Find where the given text appears and provide that cell's center as (X, Y) coordinate. 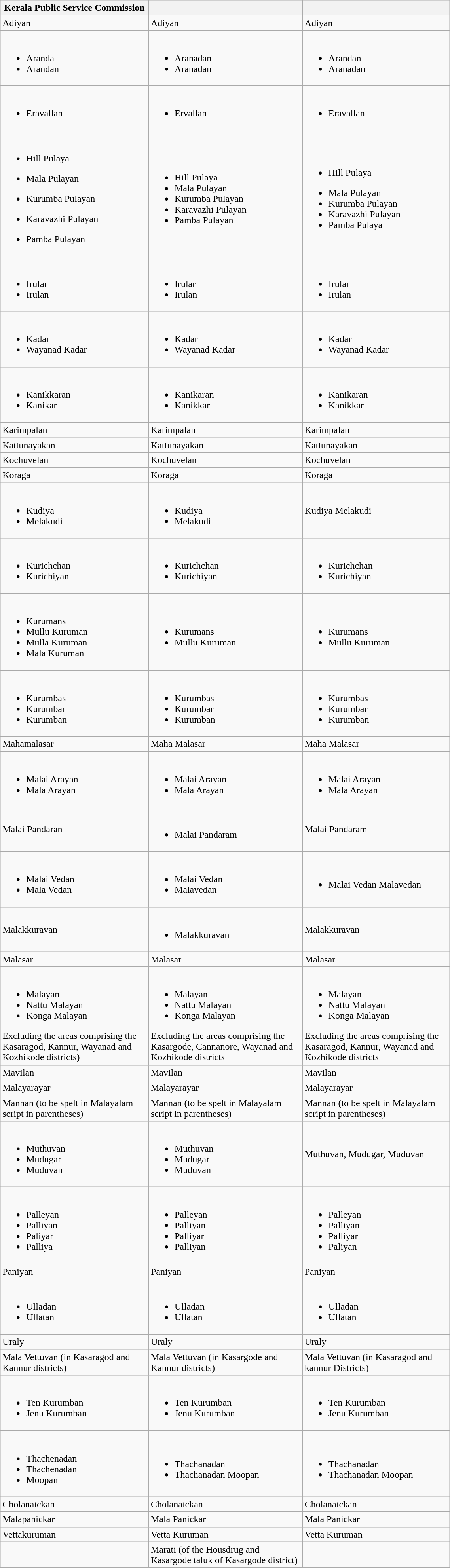
MalayanNattu MalayanKonga MalayanExcluding the areas comprising the Kasaragod, Kannur, Wayanad and Kozhikode districts) (74, 1016)
PalleyanPalliyanPaliyarPalliya (74, 1225)
ArandanAranadan (376, 58)
ThachenadanThachenadanMoopan (74, 1464)
Malai VedanMala Vedan (74, 879)
Marati (of the Housdrug and Kasargode taluk of Kasargode district) (226, 1555)
KurumansMullu KurumanMulla KurumanMala Kuruman (74, 632)
ArandaArandan (74, 58)
Kerala Public Service Commission (74, 8)
Malai Vedan Malavedan (376, 879)
Hill PulayaMala PulayanKurumba PulayanKaravazhi PulayanPamba Pulaya (376, 193)
MalayanNattu MalayanKonga MalayanExcluding the areas comprising the Kasargode, Cannanore, Wayanad and Kozhikode districts (226, 1016)
PalleyanPalliyanPalliyarPalliyan (226, 1225)
PalleyanPalliyanPalliyarPaliyan (376, 1225)
Mahamalasar (74, 744)
Ervallan (226, 108)
Malapanickar (74, 1519)
Vettakuruman (74, 1534)
Malai Pandaran (74, 830)
Mala Vettuvan (in Kasargode and Kannur districts) (226, 1362)
Muthuvan, Mudugar, Muduvan (376, 1154)
Mala Vettuvan (in Kasaragod and Kannur districts) (74, 1362)
Malai VedanMalavedan (226, 879)
Mala Vettuvan (in Kasaragod and kannur Districts) (376, 1362)
Kudiya Melakudi (376, 511)
AranadanAranadan (226, 58)
KanikkaranKanikar (74, 395)
MalayanNattu MalayanKonga MalayanExcluding the areas comprising the Kasaragod, Kannur, Wayanad and Kozhikode districts (376, 1016)
